Detect which cell encompasses the target text, then output its [X, Y] center coordinate. 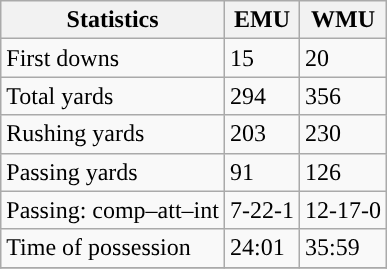
24:01 [262, 248]
7-22-1 [262, 210]
Passing yards [113, 172]
15 [262, 58]
294 [262, 96]
Rushing yards [113, 134]
Time of possession [113, 248]
12-17-0 [344, 210]
Passing: comp–att–int [113, 210]
Statistics [113, 20]
20 [344, 58]
126 [344, 172]
35:59 [344, 248]
EMU [262, 20]
230 [344, 134]
203 [262, 134]
Total yards [113, 96]
First downs [113, 58]
91 [262, 172]
WMU [344, 20]
356 [344, 96]
